Capture the cell that displays the provided text and extract its [X, Y] central coordinate. 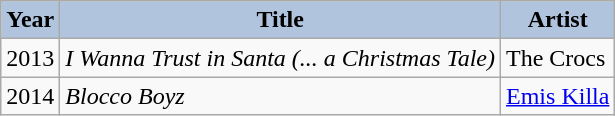
2014 [30, 96]
I Wanna Trust in Santa (... a Christmas Tale) [280, 58]
2013 [30, 58]
Emis Killa [558, 96]
Title [280, 20]
Year [30, 20]
Blocco Boyz [280, 96]
The Crocs [558, 58]
Artist [558, 20]
